Locate the cell with the specified text and output its (X, Y) center coordinate. 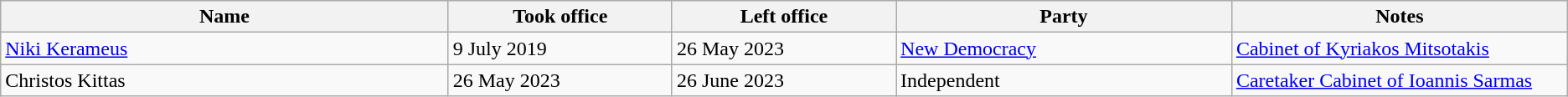
Left office (784, 17)
Cabinet of Kyriakos Mitsotakis (1399, 48)
26 June 2023 (784, 80)
Notes (1399, 17)
Niki Kerameus (224, 48)
New Democracy (1064, 48)
9 July 2019 (560, 48)
Caretaker Cabinet of Ioannis Sarmas (1399, 80)
Christos Kittas (224, 80)
Took office (560, 17)
Name (224, 17)
Independent (1064, 80)
Party (1064, 17)
